Search for the cell housing the specified text and yield its [x, y] center coordinate. 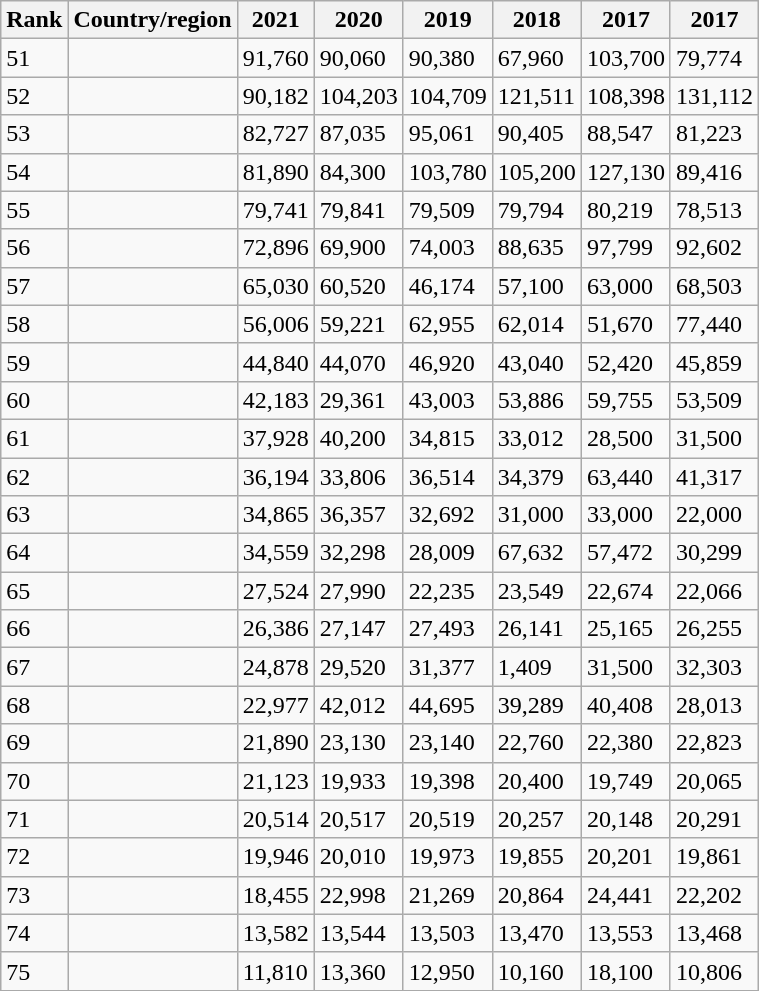
33,806 [358, 477]
31,000 [536, 515]
88,547 [626, 134]
19,398 [448, 781]
22,760 [536, 743]
104,203 [358, 96]
19,855 [536, 857]
33,012 [536, 438]
53,886 [536, 400]
108,398 [626, 96]
63,000 [626, 286]
59,221 [358, 324]
46,920 [448, 362]
84,300 [358, 172]
20,864 [536, 895]
60 [34, 400]
20,257 [536, 819]
23,130 [358, 743]
64 [34, 553]
18,455 [276, 895]
22,235 [448, 591]
127,130 [626, 172]
40,408 [626, 705]
79,841 [358, 210]
13,582 [276, 933]
42,012 [358, 705]
34,865 [276, 515]
60,520 [358, 286]
13,553 [626, 933]
34,379 [536, 477]
46,174 [448, 286]
78,513 [714, 210]
27,990 [358, 591]
91,760 [276, 58]
32,692 [448, 515]
29,520 [358, 667]
45,859 [714, 362]
13,544 [358, 933]
40,200 [358, 438]
43,040 [536, 362]
92,602 [714, 248]
19,946 [276, 857]
79,794 [536, 210]
34,815 [448, 438]
65 [34, 591]
62,014 [536, 324]
88,635 [536, 248]
68 [34, 705]
82,727 [276, 134]
90,182 [276, 96]
24,878 [276, 667]
19,933 [358, 781]
57,472 [626, 553]
26,386 [276, 629]
2019 [448, 20]
52,420 [626, 362]
36,357 [358, 515]
13,468 [714, 933]
19,749 [626, 781]
13,360 [358, 971]
69 [34, 743]
62,955 [448, 324]
20,517 [358, 819]
20,514 [276, 819]
21,269 [448, 895]
10,806 [714, 971]
36,194 [276, 477]
51 [34, 58]
44,695 [448, 705]
19,973 [448, 857]
20,010 [358, 857]
13,470 [536, 933]
54 [34, 172]
26,141 [536, 629]
22,823 [714, 743]
51,670 [626, 324]
24,441 [626, 895]
1,409 [536, 667]
36,514 [448, 477]
70 [34, 781]
20,065 [714, 781]
30,299 [714, 553]
2018 [536, 20]
13,503 [448, 933]
65,030 [276, 286]
11,810 [276, 971]
2021 [276, 20]
23,549 [536, 591]
20,148 [626, 819]
90,405 [536, 134]
34,559 [276, 553]
79,509 [448, 210]
67,632 [536, 553]
27,147 [358, 629]
95,061 [448, 134]
77,440 [714, 324]
90,060 [358, 58]
27,493 [448, 629]
12,950 [448, 971]
Country/region [152, 20]
20,400 [536, 781]
71 [34, 819]
20,291 [714, 819]
28,013 [714, 705]
25,165 [626, 629]
61 [34, 438]
66 [34, 629]
22,202 [714, 895]
53 [34, 134]
39,289 [536, 705]
55 [34, 210]
73 [34, 895]
2020 [358, 20]
87,035 [358, 134]
80,219 [626, 210]
74 [34, 933]
44,840 [276, 362]
27,524 [276, 591]
131,112 [714, 96]
105,200 [536, 172]
103,700 [626, 58]
22,380 [626, 743]
42,183 [276, 400]
21,123 [276, 781]
22,066 [714, 591]
72 [34, 857]
44,070 [358, 362]
59,755 [626, 400]
22,000 [714, 515]
22,674 [626, 591]
43,003 [448, 400]
97,799 [626, 248]
63,440 [626, 477]
121,511 [536, 96]
57 [34, 286]
67 [34, 667]
56 [34, 248]
52 [34, 96]
41,317 [714, 477]
18,100 [626, 971]
10,160 [536, 971]
33,000 [626, 515]
22,977 [276, 705]
37,928 [276, 438]
68,503 [714, 286]
20,201 [626, 857]
57,100 [536, 286]
79,774 [714, 58]
90,380 [448, 58]
28,009 [448, 553]
58 [34, 324]
20,519 [448, 819]
23,140 [448, 743]
32,303 [714, 667]
56,006 [276, 324]
59 [34, 362]
67,960 [536, 58]
22,998 [358, 895]
74,003 [448, 248]
53,509 [714, 400]
21,890 [276, 743]
62 [34, 477]
89,416 [714, 172]
32,298 [358, 553]
63 [34, 515]
69,900 [358, 248]
81,890 [276, 172]
104,709 [448, 96]
29,361 [358, 400]
28,500 [626, 438]
79,741 [276, 210]
19,861 [714, 857]
Rank [34, 20]
75 [34, 971]
103,780 [448, 172]
81,223 [714, 134]
31,377 [448, 667]
72,896 [276, 248]
26,255 [714, 629]
